For the text-containing cell, return its midpoint in [x, y] coordinate format. 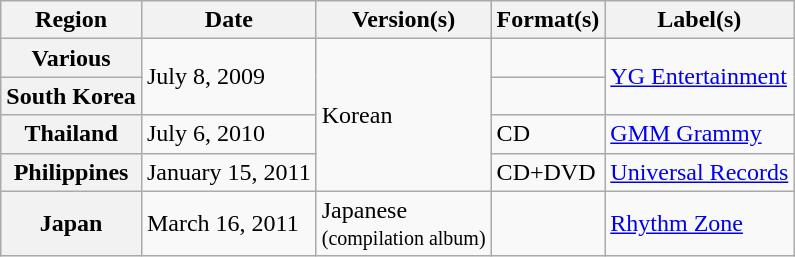
Universal Records [700, 172]
South Korea [72, 96]
Philippines [72, 172]
Format(s) [548, 20]
Japan [72, 224]
Rhythm Zone [700, 224]
Region [72, 20]
CD [548, 134]
July 6, 2010 [228, 134]
YG Entertainment [700, 77]
Various [72, 58]
Korean [404, 115]
GMM Grammy [700, 134]
CD+DVD [548, 172]
Japanese(compilation album) [404, 224]
March 16, 2011 [228, 224]
January 15, 2011 [228, 172]
Date [228, 20]
Label(s) [700, 20]
Thailand [72, 134]
July 8, 2009 [228, 77]
Version(s) [404, 20]
